Extract the (x, y) coordinate from the center of the cell holding the provided text.  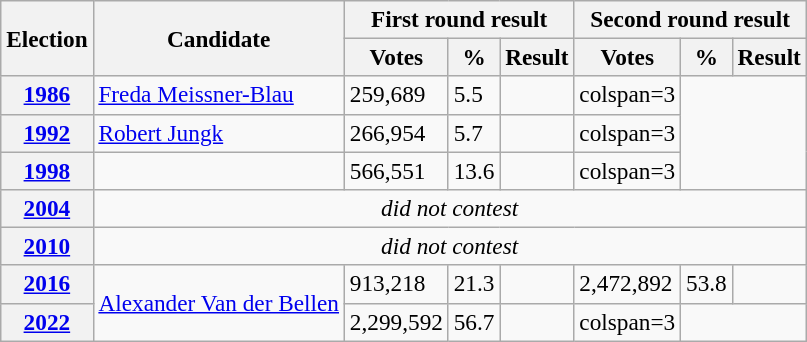
Alexander Van der Bellen (218, 303)
2022 (47, 322)
1992 (47, 133)
13.6 (474, 170)
5.5 (474, 95)
566,551 (396, 170)
2,472,892 (628, 284)
Second round result (690, 19)
266,954 (396, 133)
2004 (47, 208)
2,299,592 (396, 322)
1998 (47, 170)
53.8 (707, 284)
Freda Meissner-Blau (218, 95)
1986 (47, 95)
Election (47, 38)
21.3 (474, 284)
913,218 (396, 284)
Robert Jungk (218, 133)
56.7 (474, 322)
2016 (47, 284)
2010 (47, 246)
259,689 (396, 95)
5.7 (474, 133)
Candidate (218, 38)
First round result (459, 19)
